Determine the (x, y) coordinate at the center of the cell enclosing the given text.  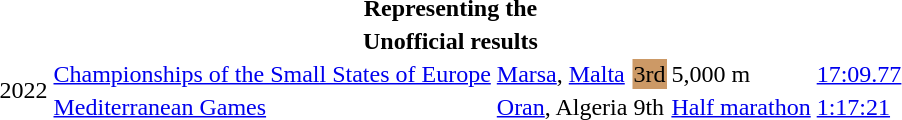
3rd (650, 74)
Marsa, Malta (562, 74)
5,000 m (741, 74)
Championships of the Small States of Europe (272, 74)
